Return the (X, Y) coordinate for the center point of the cell that contains the specified text.  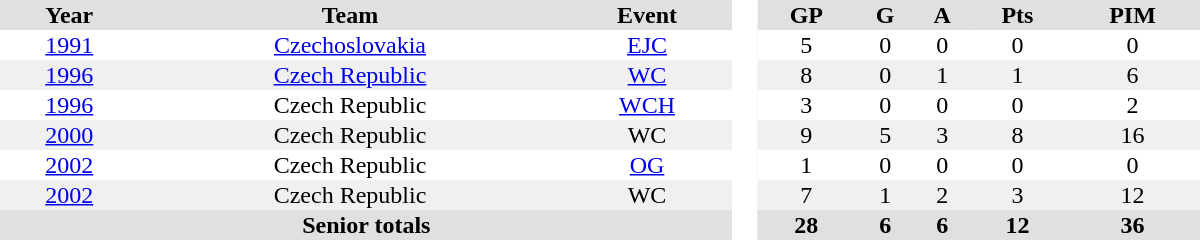
GP (806, 15)
2000 (70, 135)
Year (70, 15)
Pts (1018, 15)
9 (806, 135)
WCH (646, 105)
16 (1132, 135)
36 (1132, 225)
Event (646, 15)
1991 (70, 45)
EJC (646, 45)
OG (646, 165)
Czechoslovakia (350, 45)
28 (806, 225)
G (886, 15)
7 (806, 195)
A (942, 15)
Senior totals (366, 225)
Team (350, 15)
PIM (1132, 15)
